From the cell containing the given text, extract its center point as [x, y] coordinate. 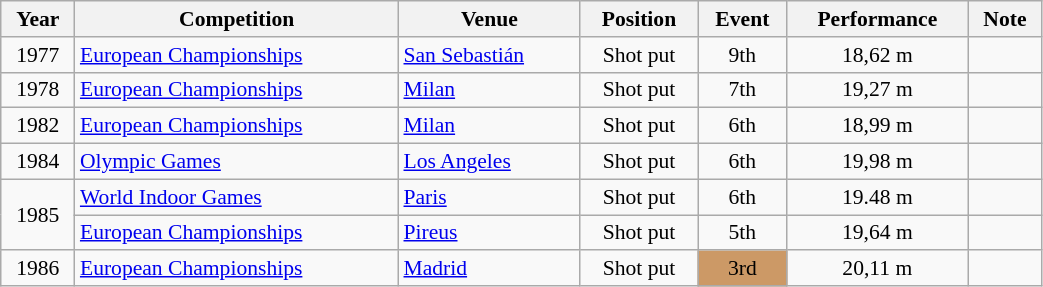
Note [1005, 19]
19.48 m [878, 197]
Pireus [489, 233]
18,99 m [878, 126]
Venue [489, 19]
Position [639, 19]
Competition [237, 19]
1978 [38, 90]
1982 [38, 126]
Performance [878, 19]
Event [742, 19]
Madrid [489, 269]
Los Angeles [489, 162]
Year [38, 19]
18,62 m [878, 55]
9th [742, 55]
Olympic Games [237, 162]
5th [742, 233]
1977 [38, 55]
19,98 m [878, 162]
1986 [38, 269]
3rd [742, 269]
World Indoor Games [237, 197]
San Sebastián [489, 55]
1985 [38, 214]
19,64 m [878, 233]
7th [742, 90]
Paris [489, 197]
19,27 m [878, 90]
1984 [38, 162]
20,11 m [878, 269]
